Locate the cell with the specified text and output its (X, Y) center coordinate. 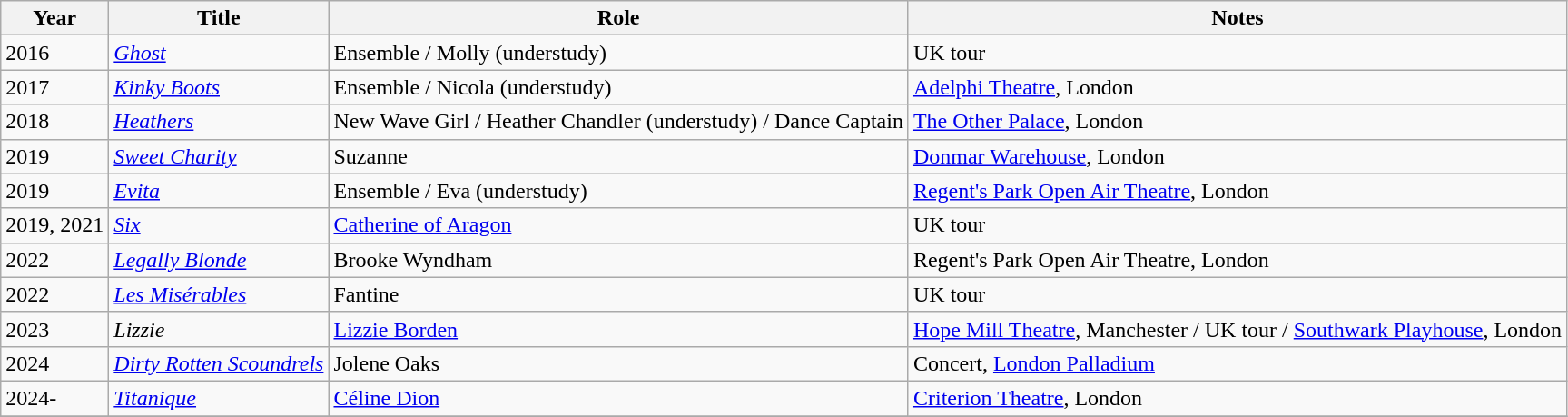
2024- (54, 398)
Dirty Rotten Scoundrels (219, 363)
Concert, London Palladium (1237, 363)
Fantine (618, 294)
Adelphi Theatre, London (1237, 87)
2023 (54, 329)
Notes (1237, 18)
Titanique (219, 398)
2024 (54, 363)
Six (219, 225)
Evita (219, 191)
Catherine of Aragon (618, 225)
Hope Mill Theatre, Manchester / UK tour / Southwark Playhouse, London (1237, 329)
Heathers (219, 122)
New Wave Girl / Heather Chandler (understudy) / Dance Captain (618, 122)
Donmar Warehouse, London (1237, 156)
2017 (54, 87)
2018 (54, 122)
Legally Blonde (219, 260)
The Other Palace, London (1237, 122)
Ensemble / Nicola (understudy) (618, 87)
Brooke Wyndham (618, 260)
Les Misérables (219, 294)
Title (219, 18)
Céline Dion (618, 398)
Year (54, 18)
Suzanne (618, 156)
Ghost (219, 53)
2016 (54, 53)
Sweet Charity (219, 156)
Criterion Theatre, London (1237, 398)
Lizzie Borden (618, 329)
Kinky Boots (219, 87)
Role (618, 18)
Ensemble / Molly (understudy) (618, 53)
Jolene Oaks (618, 363)
2019, 2021 (54, 225)
Ensemble / Eva (understudy) (618, 191)
Lizzie (219, 329)
